Scan for the cell matching the given text and deliver its [x, y] coordinate at center. 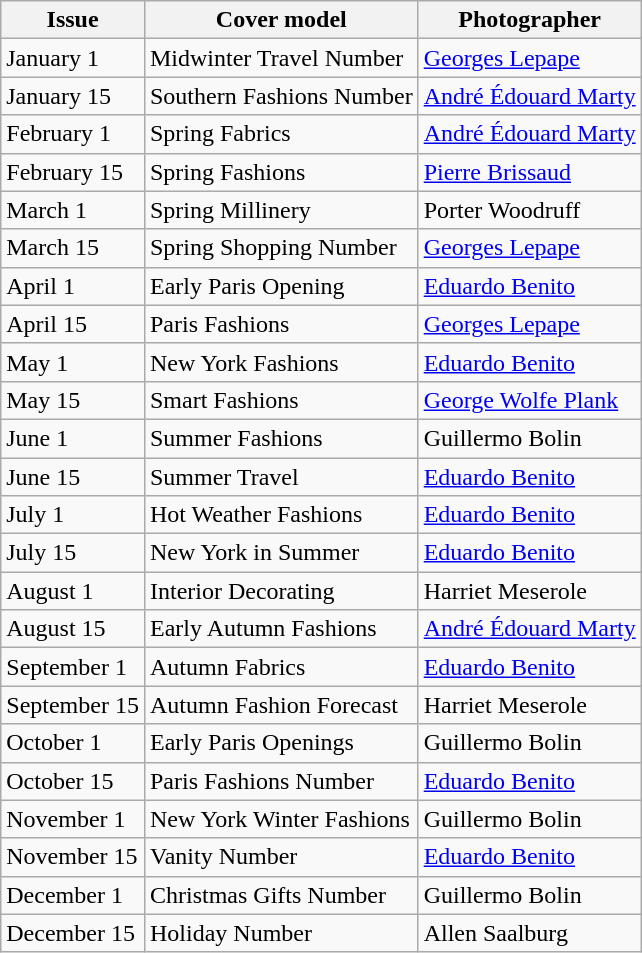
October 15 [73, 781]
April 15 [73, 324]
Early Paris Openings [281, 743]
February 1 [73, 134]
Hot Weather Fashions [281, 515]
Early Paris Opening [281, 286]
October 1 [73, 743]
July 1 [73, 515]
Issue [73, 20]
Autumn Fabrics [281, 667]
Midwinter Travel Number [281, 58]
September 1 [73, 667]
Paris Fashions Number [281, 781]
September 15 [73, 705]
January 15 [73, 96]
New York Winter Fashions [281, 819]
New York Fashions [281, 362]
March 15 [73, 248]
April 1 [73, 286]
Southern Fashions Number [281, 96]
November 15 [73, 857]
February 15 [73, 172]
Pierre Brissaud [530, 172]
December 1 [73, 895]
January 1 [73, 58]
Autumn Fashion Forecast [281, 705]
Spring Fabrics [281, 134]
Paris Fashions [281, 324]
George Wolfe Plank [530, 400]
Smart Fashions [281, 400]
Spring Millinery [281, 210]
May 15 [73, 400]
Spring Shopping Number [281, 248]
Summer Fashions [281, 438]
Christmas Gifts Number [281, 895]
Porter Woodruff [530, 210]
August 1 [73, 591]
Summer Travel [281, 477]
November 1 [73, 819]
Spring Fashions [281, 172]
Holiday Number [281, 933]
March 1 [73, 210]
Vanity Number [281, 857]
May 1 [73, 362]
Cover model [281, 20]
Allen Saalburg [530, 933]
August 15 [73, 629]
Interior Decorating [281, 591]
June 1 [73, 438]
Early Autumn Fashions [281, 629]
Photographer [530, 20]
New York in Summer [281, 553]
December 15 [73, 933]
July 15 [73, 553]
June 15 [73, 477]
